For the text-containing cell, return its midpoint in [x, y] coordinate format. 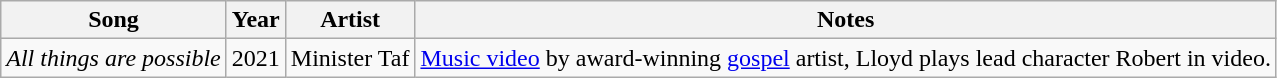
All things are possible [114, 58]
Artist [350, 20]
2021 [256, 58]
Song [114, 20]
Notes [846, 20]
Year [256, 20]
Minister Taf [350, 58]
Music video by award-winning gospel artist, Lloyd plays lead character Robert in video. [846, 58]
